For the text-containing cell, return its midpoint in (x, y) coordinate format. 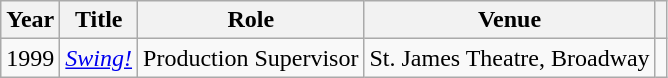
1999 (30, 58)
St. James Theatre, Broadway (510, 58)
Year (30, 20)
Role (251, 20)
Venue (510, 20)
Production Supervisor (251, 58)
Title (99, 20)
Swing! (99, 58)
